From the cell containing the given text, extract its center point as (x, y) coordinate. 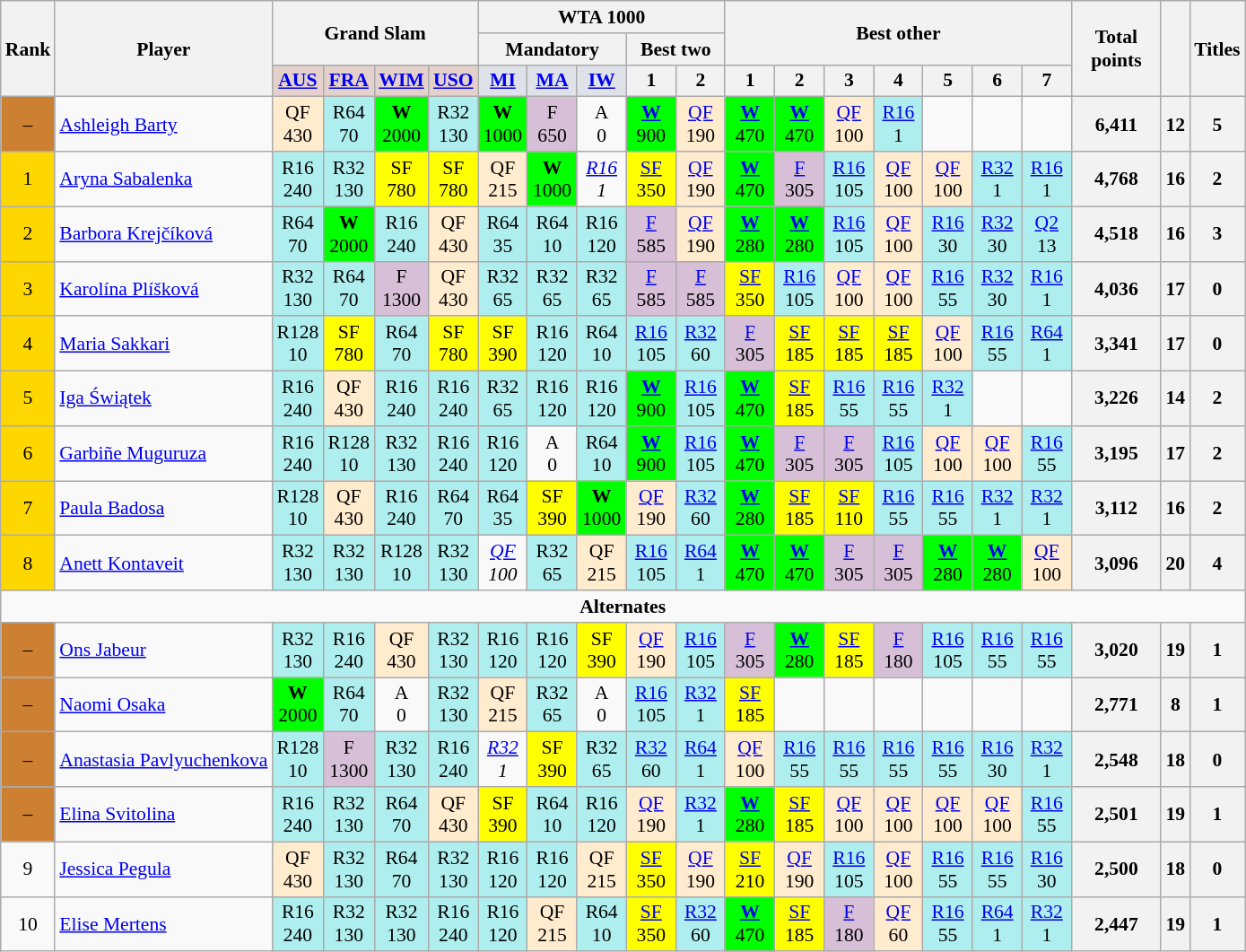
Mandatory (553, 49)
Rank (29, 48)
14 (1175, 398)
4,768 (1116, 179)
QF60 (899, 924)
9 (29, 869)
Best two (675, 49)
Elina Svitolina (163, 815)
IW (601, 81)
3,096 (1116, 563)
2,548 (1116, 759)
Iga Świątek (163, 398)
12 (1175, 124)
WTA 1000 (602, 17)
3,195 (1116, 454)
Grand Slam (375, 32)
Elise Mertens (163, 924)
Paula Badosa (163, 508)
3,226 (1116, 398)
SF210 (750, 869)
SF110 (849, 508)
3,112 (1116, 508)
Ons Jabeur (163, 650)
Titles (1216, 48)
F650 (553, 124)
Player (163, 48)
Aryna Sabalenka (163, 179)
Garbiñe Muguruza (163, 454)
AUS (298, 81)
10 (29, 924)
MA (553, 81)
Barbora Krejčíková (163, 233)
2,501 (1116, 815)
FRA (348, 81)
3,020 (1116, 650)
Karolína Plíšková (163, 289)
MI (502, 81)
Jessica Pegula (163, 869)
20 (1175, 563)
4,036 (1116, 289)
Anastasia Pavlyuchenkova (163, 759)
4,518 (1116, 233)
2,447 (1116, 924)
Ashleigh Barty (163, 124)
USO (454, 81)
Anett Kontaveit (163, 563)
Maria Sakkari (163, 345)
Naomi Osaka (163, 705)
3,341 (1116, 345)
2,771 (1116, 705)
6,411 (1116, 124)
Total points (1116, 48)
WIM (401, 81)
Q213 (1046, 233)
Alternates (623, 607)
Best other (898, 32)
2,500 (1116, 869)
